For the text-containing cell, return its midpoint in [x, y] coordinate format. 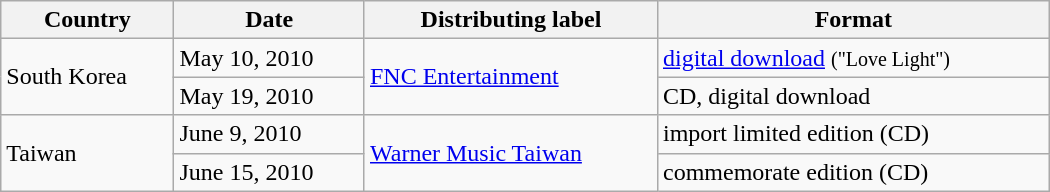
Taiwan [88, 153]
Country [88, 20]
June 15, 2010 [270, 172]
digital download ("Love Light") [853, 58]
Warner Music Taiwan [510, 153]
FNC Entertainment [510, 77]
CD, digital download [853, 96]
import limited edition (CD) [853, 134]
May 10, 2010 [270, 58]
Distributing label [510, 20]
May 19, 2010 [270, 96]
commemorate edition (CD) [853, 172]
June 9, 2010 [270, 134]
Format [853, 20]
Date [270, 20]
South Korea [88, 77]
